Capture the cell that displays the provided text and extract its (X, Y) central coordinate. 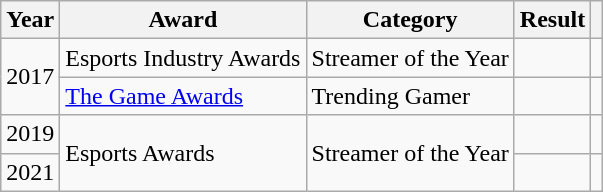
Award (183, 20)
2019 (30, 134)
Year (30, 20)
Trending Gamer (410, 96)
Esports Awards (183, 153)
The Game Awards (183, 96)
2017 (30, 77)
2021 (30, 172)
Category (410, 20)
Esports Industry Awards (183, 58)
Result (552, 20)
